Search for the cell housing the specified text and yield its (x, y) center coordinate. 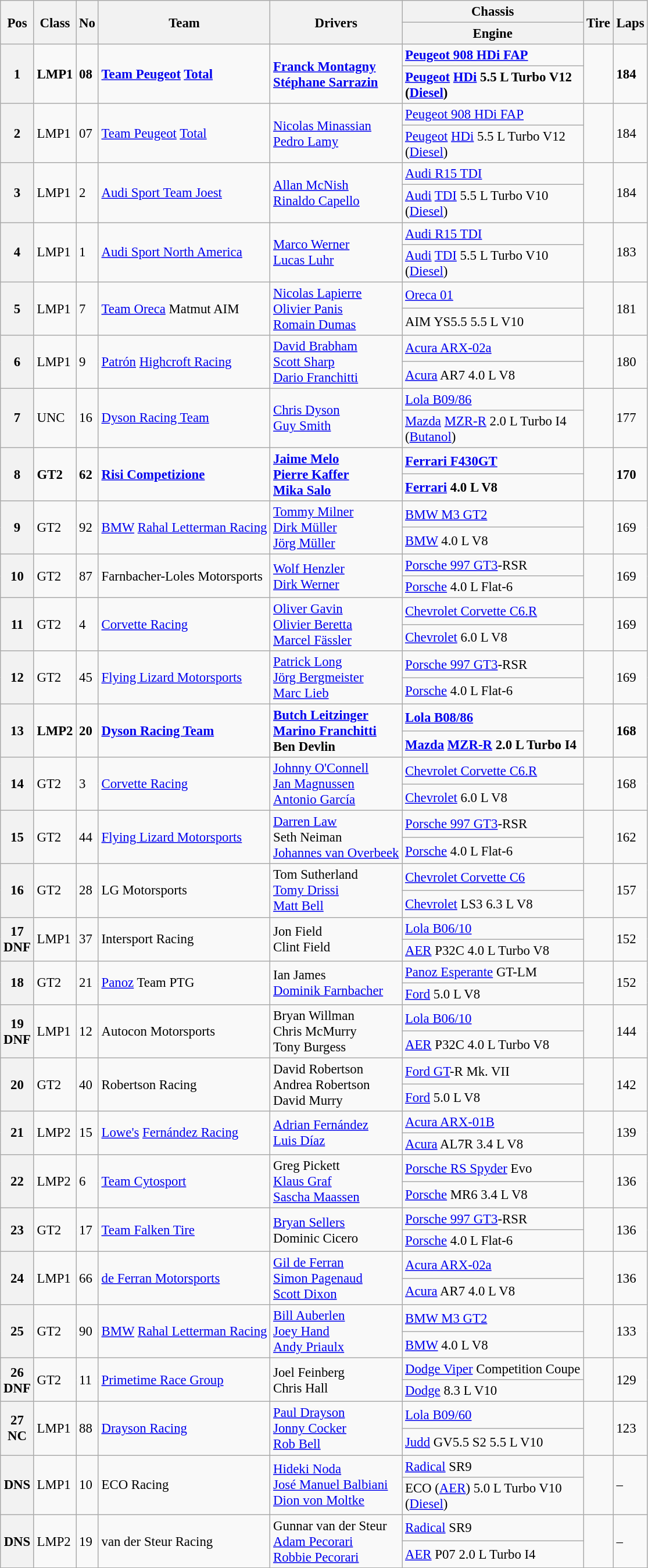
Drayson Racing (184, 1429)
26DNF (17, 1380)
Nicolas Minassian Pedro Lamy (336, 133)
37 (87, 939)
van der Steur Racing (184, 1541)
Lowe's Fernández Racing (184, 1133)
Acura AL7R 3.4 L V8 (493, 1144)
Ian James Dominik Farnbacher (336, 982)
88 (87, 1429)
Bill Auberlen Joey Hand Andy Priaulx (336, 1331)
180 (630, 361)
Audi Sport North America (184, 252)
Ferrari F430GT (493, 461)
Johnny O'Connell Jan Magnussen Antonio García (336, 784)
133 (630, 1331)
Dodge 8.3 L V10 (493, 1391)
Patrick Long Jörg Bergmeister Marc Lieb (336, 678)
Franck Montagny Stéphane Sarrazin (336, 74)
Autocon Motorsports (184, 1032)
162 (630, 837)
142 (630, 1084)
181 (630, 309)
Audi Sport Team Joest (184, 192)
Robertson Racing (184, 1084)
13 (17, 731)
Ferrari 4.0 L V8 (493, 488)
Chevrolet LS3 6.3 L V8 (493, 904)
Risi Competizione (184, 474)
40 (87, 1084)
44 (87, 837)
Darren Law Seth Neiman Johannes van Overbeek (336, 837)
129 (630, 1380)
LG Motorsports (184, 891)
Greg Pickett Klaus Graf Sascha Maassen (336, 1182)
Team (184, 22)
Class (55, 22)
139 (630, 1133)
Marco Werner Lucas Luhr (336, 252)
Primetime Race Group (184, 1380)
183 (630, 252)
Team Cytosport (184, 1182)
144 (630, 1032)
UNC (55, 418)
170 (630, 474)
No (87, 22)
Ford GT-R Mk. VII (493, 1071)
Oreca 01 (493, 295)
de Ferran Motorsports (184, 1279)
Joel Feinberg Chris Hall (336, 1380)
23 (17, 1230)
Chevrolet Corvette C6 (493, 878)
Pos (17, 22)
ECO Racing (184, 1485)
David Robertson Andrea Robertson David Murry (336, 1084)
5 (17, 309)
19 (87, 1541)
Nicolas Lapierre Olivier Panis Romain Dumas (336, 309)
Porsche RS Spyder Evo (493, 1168)
Hideki Noda José Manuel Balbiani Dion von Moltke (336, 1485)
Panoz Esperante GT-LM (493, 972)
8 (17, 474)
Bryan Willman Chris McMurry Tony Burgess (336, 1032)
David Brabham Scott Sharp Dario Franchitti (336, 361)
ECO (AER) 5.0 L Turbo V10(Diesel) (493, 1496)
Lola B08/86 (493, 718)
Porsche MR6 3.4 L V8 (493, 1195)
Adrian Fernández Luis Díaz (336, 1133)
08 (87, 74)
Patrón Highcroft Racing (184, 361)
66 (87, 1279)
07 (87, 133)
123 (630, 1429)
177 (630, 418)
17DNF (17, 939)
Farnbacher-Loles Motorsports (184, 575)
28 (87, 891)
14 (17, 784)
Butch Leitzinger Marino Franchitti Ben Devlin (336, 731)
AIM YS5.5 5.5 L V10 (493, 322)
Chris Dyson Guy Smith (336, 418)
Team Falken Tire (184, 1230)
AER P07 2.0 L Turbo I4 (493, 1555)
Mazda MZR-R 2.0 L Turbo I4(Butanol) (493, 429)
25 (17, 1331)
17 (87, 1230)
27NC (17, 1429)
Intersport Racing (184, 939)
24 (17, 1279)
Bryan Sellers Dominic Cicero (336, 1230)
Wolf Henzler Dirk Werner (336, 575)
45 (87, 678)
Gil de Ferran Simon Pagenaud Scott Dixon (336, 1279)
Oliver Gavin Olivier Beretta Marcel Fässler (336, 625)
Allan McNish Rinaldo Capello (336, 192)
Tommy Milner Dirk Müller Jörg Müller (336, 528)
18 (17, 982)
Lola B09/60 (493, 1415)
Mazda MZR-R 2.0 L Turbo I4 (493, 744)
90 (87, 1331)
Jaime Melo Pierre Kaffer Mika Salo (336, 474)
Jon Field Clint Field (336, 939)
Acura ARX-01B (493, 1122)
Judd GV5.5 S2 5.5 L V10 (493, 1442)
92 (87, 528)
62 (87, 474)
Lola B09/86 (493, 399)
Tire (599, 22)
Gunnar van der Steur Adam Pecorari Robbie Pecorari (336, 1541)
Chassis (493, 12)
Drivers (336, 22)
Paul Drayson Jonny Cocker Rob Bell (336, 1429)
Panoz Team PTG (184, 982)
Laps (630, 22)
Engine (493, 34)
19DNF (17, 1032)
Tom Sutherland Tomy Drissi Matt Bell (336, 891)
157 (630, 891)
Dodge Viper Competition Coupe (493, 1369)
87 (87, 575)
22 (17, 1182)
Team Oreca Matmut AIM (184, 309)
